From the cell containing the given text, extract its center point as (X, Y) coordinate. 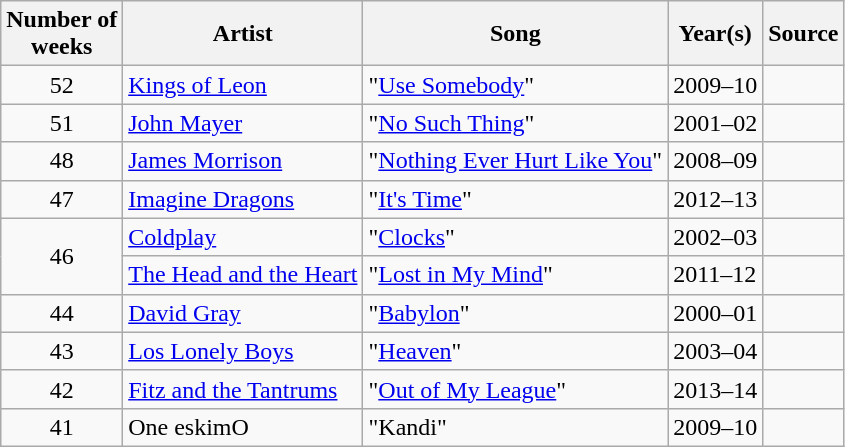
41 (62, 427)
2003–04 (716, 351)
Year(s) (716, 34)
43 (62, 351)
John Mayer (243, 123)
44 (62, 313)
Number of weeks (62, 34)
2012–13 (716, 199)
"Use Somebody" (516, 85)
"Out of My League" (516, 389)
"Kandi" (516, 427)
2008–09 (716, 161)
Kings of Leon (243, 85)
2013–14 (716, 389)
2000–01 (716, 313)
"Heaven" (516, 351)
James Morrison (243, 161)
The Head and the Heart (243, 275)
Los Lonely Boys (243, 351)
"Nothing Ever Hurt Like You" (516, 161)
"Clocks" (516, 237)
46 (62, 256)
Fitz and the Tantrums (243, 389)
David Gray (243, 313)
2001–02 (716, 123)
47 (62, 199)
"No Such Thing" (516, 123)
2002–03 (716, 237)
42 (62, 389)
2011–12 (716, 275)
One eskimO (243, 427)
Coldplay (243, 237)
Source (804, 34)
"It's Time" (516, 199)
"Babylon" (516, 313)
Song (516, 34)
Imagine Dragons (243, 199)
"Lost in My Mind" (516, 275)
52 (62, 85)
Artist (243, 34)
48 (62, 161)
51 (62, 123)
